Find where the given text appears and provide that cell's center as (X, Y) coordinate. 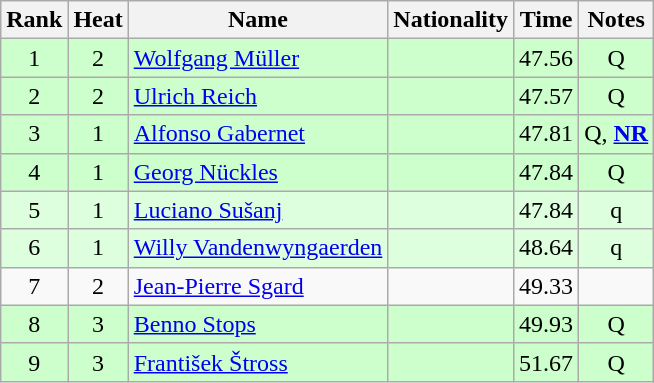
47.56 (546, 58)
Wolfgang Müller (258, 58)
7 (34, 286)
Notes (616, 20)
5 (34, 210)
47.57 (546, 96)
47.81 (546, 134)
8 (34, 324)
František Štross (258, 362)
49.33 (546, 286)
Georg Nückles (258, 172)
Jean-Pierre Sgard (258, 286)
48.64 (546, 248)
6 (34, 248)
4 (34, 172)
Alfonso Gabernet (258, 134)
Luciano Sušanj (258, 210)
Heat (98, 20)
Nationality (451, 20)
49.93 (546, 324)
Time (546, 20)
Benno Stops (258, 324)
Q, NR (616, 134)
Name (258, 20)
Ulrich Reich (258, 96)
Rank (34, 20)
Willy Vandenwyngaerden (258, 248)
51.67 (546, 362)
9 (34, 362)
